Pinpoint the cell where the given text exists, returning its (x, y) midpoint coordinate. 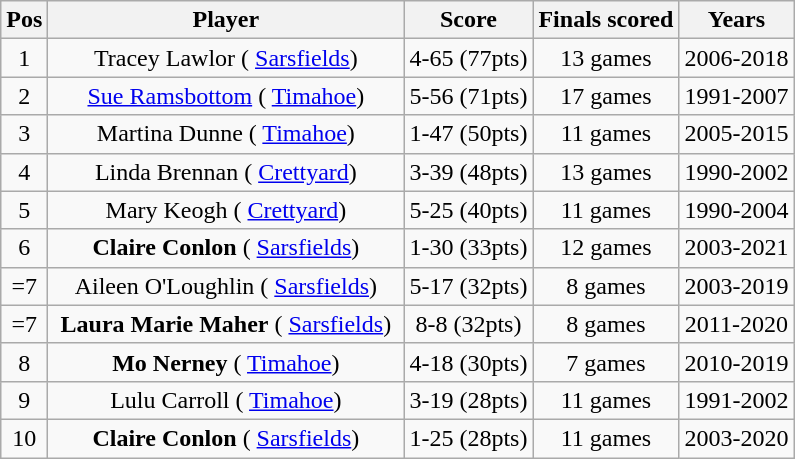
2005-2015 (736, 134)
4-18 (30pts) (468, 362)
7 games (606, 362)
Laura Marie Maher ( Sarsfields) (226, 324)
1-30 (33pts) (468, 248)
1990-2002 (736, 172)
2011-2020 (736, 324)
Finals scored (606, 20)
Mo Nerney ( Timahoe) (226, 362)
5-25 (40pts) (468, 210)
Player (226, 20)
Linda Brennan ( Crettyard) (226, 172)
12 games (606, 248)
3 (24, 134)
2003-2021 (736, 248)
Aileen O'Loughlin ( Sarsfields) (226, 286)
4 (24, 172)
2 (24, 96)
17 games (606, 96)
8 (24, 362)
Score (468, 20)
Mary Keogh ( Crettyard) (226, 210)
Pos (24, 20)
Tracey Lawlor ( Sarsfields) (226, 58)
2010-2019 (736, 362)
Sue Ramsbottom ( Timahoe) (226, 96)
5 (24, 210)
1991-2007 (736, 96)
1990-2004 (736, 210)
5-17 (32pts) (468, 286)
3-39 (48pts) (468, 172)
2003-2019 (736, 286)
5-56 (71pts) (468, 96)
8-8 (32pts) (468, 324)
1991-2002 (736, 400)
6 (24, 248)
1-25 (28pts) (468, 438)
3-19 (28pts) (468, 400)
4-65 (77pts) (468, 58)
10 (24, 438)
Years (736, 20)
2003-2020 (736, 438)
1-47 (50pts) (468, 134)
9 (24, 400)
1 (24, 58)
Lulu Carroll ( Timahoe) (226, 400)
2006-2018 (736, 58)
Martina Dunne ( Timahoe) (226, 134)
